From the cell containing the given text, extract its center point as [X, Y] coordinate. 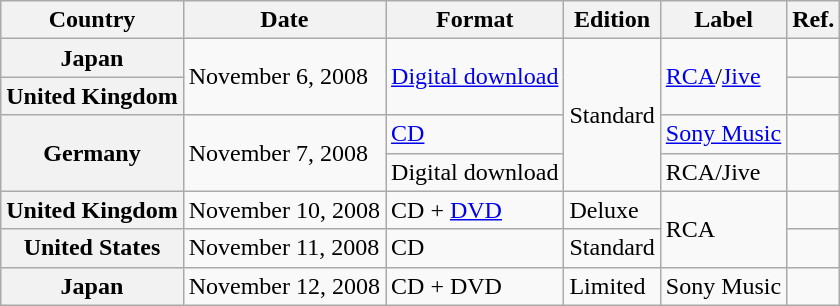
November 11, 2008 [284, 248]
Country [92, 20]
Label [723, 20]
Ref. [814, 20]
Edition [612, 20]
November 12, 2008 [284, 286]
RCA [723, 229]
November 10, 2008 [284, 210]
Germany [92, 153]
Limited [612, 286]
Date [284, 20]
November 7, 2008 [284, 153]
Format [475, 20]
Deluxe [612, 210]
United States [92, 248]
November 6, 2008 [284, 77]
